Identify which cell holds the provided text, then report its [x, y] central coordinate. 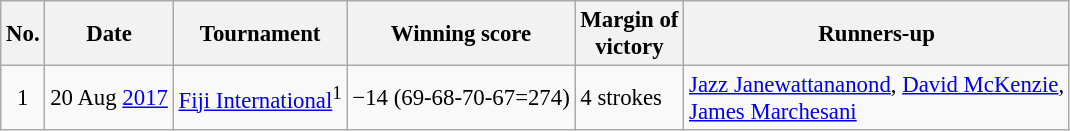
Fiji International1 [260, 98]
20 Aug 2017 [109, 98]
1 [23, 98]
Jazz Janewattananond, David McKenzie, James Marchesani [877, 98]
4 strokes [630, 98]
Winning score [461, 34]
Margin ofvictory [630, 34]
Date [109, 34]
−14 (69-68-70-67=274) [461, 98]
Tournament [260, 34]
No. [23, 34]
Runners-up [877, 34]
